Identify which cell holds the provided text, then report its [X, Y] central coordinate. 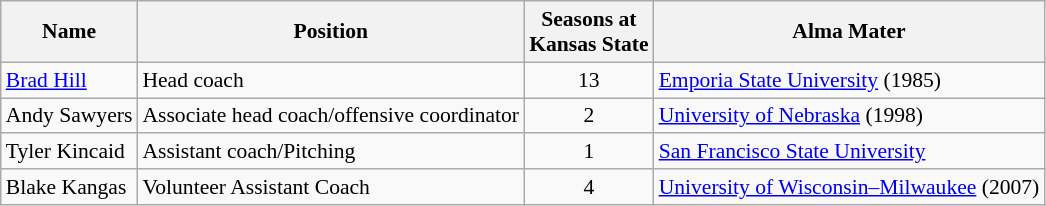
Head coach [330, 80]
Associate head coach/offensive coordinator [330, 116]
San Francisco State University [850, 152]
Tyler Kincaid [70, 152]
Emporia State University (1985) [850, 80]
Volunteer Assistant Coach [330, 187]
Blake Kangas [70, 187]
Assistant coach/Pitching [330, 152]
University of Nebraska (1998) [850, 116]
Seasons atKansas State [588, 32]
1 [588, 152]
2 [588, 116]
Brad Hill [70, 80]
Name [70, 32]
13 [588, 80]
Alma Mater [850, 32]
University of Wisconsin–Milwaukee (2007) [850, 187]
Andy Sawyers [70, 116]
4 [588, 187]
Position [330, 32]
